Return the [x, y] coordinate for the center point of the cell that contains the specified text.  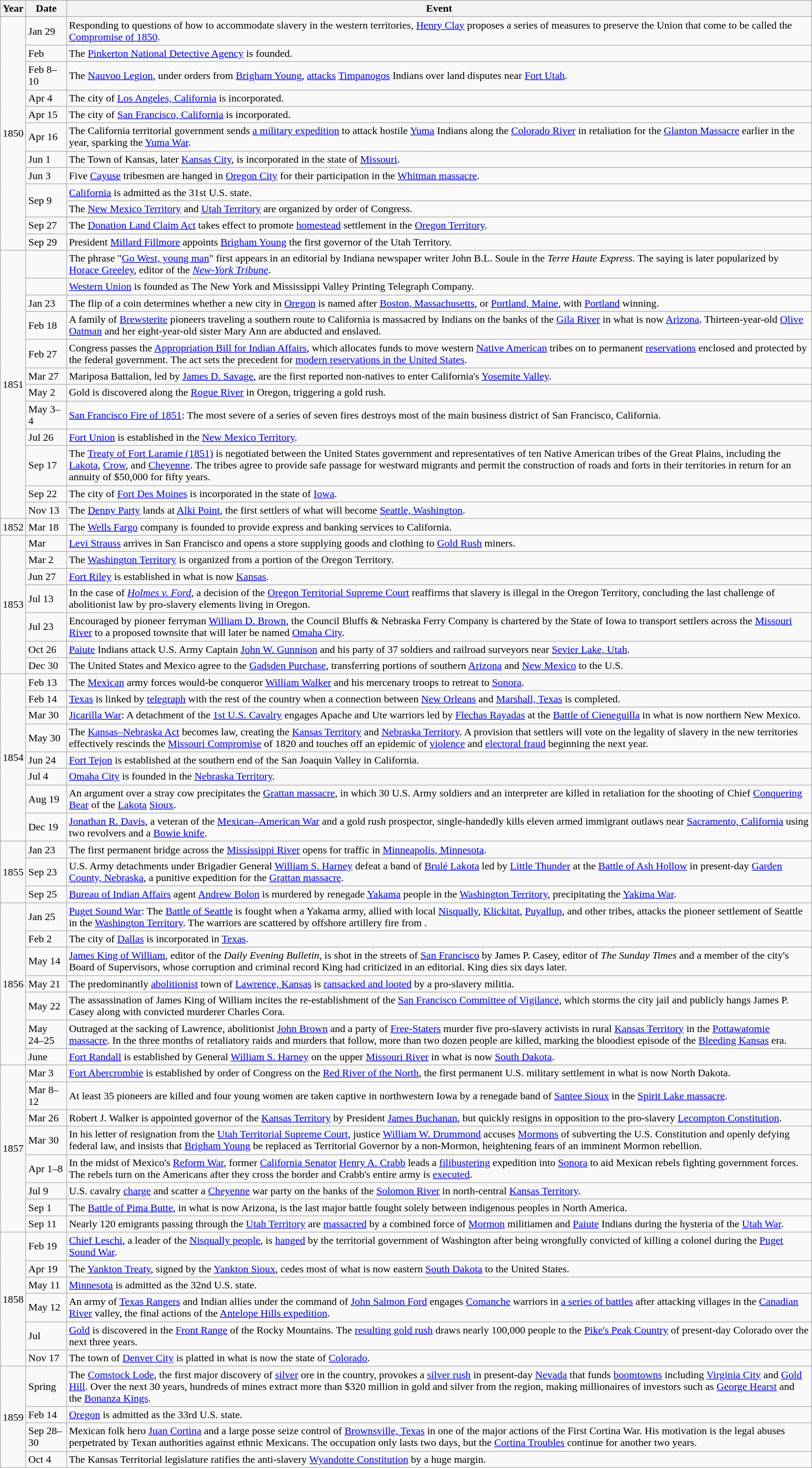
Sep 17 [46, 465]
Five Cayuse tribesmen are hanged in Oregon City for their participation in the Whitman massacre. [439, 176]
Apr 15 [46, 115]
Sep 22 [46, 494]
1856 [13, 983]
Feb 27 [46, 354]
Feb 2 [46, 939]
Fort Riley is established in what is now Kansas. [439, 577]
Jul 23 [46, 627]
May 24–25 [46, 1034]
San Francisco Fire of 1851: The most severe of a series of seven fires destroys most of the main business district of San Francisco, California. [439, 415]
Date [46, 9]
May 3–4 [46, 415]
Minnesota is admitted as the 32nd U.S. state. [439, 1285]
Texas is linked by telegraph with the rest of the country when a connection between New Orleans and Marshall, Texas is completed. [439, 699]
Jul 9 [46, 1191]
The city of San Francisco, California is incorporated. [439, 115]
1857 [13, 1149]
Apr 19 [46, 1269]
Mar 8–12 [46, 1096]
Sep 27 [46, 225]
Feb 8–10 [46, 75]
The Mexican army forces would-be conqueror William Walker and his mercenary troops to retreat to Sonora. [439, 682]
Mar 27 [46, 376]
June [46, 1057]
Dec 30 [46, 666]
U.S. cavalry charge and scatter a Cheyenne war party on the banks of the Solomon River in north-central Kansas Territory. [439, 1191]
Event [439, 9]
California is admitted as the 31st U.S. state. [439, 192]
Omaha City is founded in the Nebraska Territory. [439, 777]
Jun 1 [46, 159]
Sep 23 [46, 872]
1850 [13, 134]
Sep 25 [46, 894]
The flip of a coin determines whether a new city in Oregon is named after Boston, Massachusetts, or Portland, Maine, with Portland winning. [439, 303]
1855 [13, 872]
Sep 9 [46, 200]
Gold is discovered along the Rogue River in Oregon, triggering a gold rush. [439, 393]
1852 [13, 527]
Bureau of Indian Affairs agent Andrew Bolon is murdered by renegade Yakama people in the Washington Territory, precipitating the Yakima War. [439, 894]
Fort Union is established in the New Mexico Territory. [439, 437]
Oct 4 [46, 1459]
Feb 19 [46, 1246]
Jul [46, 1336]
Jun 27 [46, 577]
Mar 3 [46, 1073]
Fort Randall is established by General William S. Harney on the upper Missouri River in what is now South Dakota. [439, 1057]
The Town of Kansas, later Kansas City, is incorporated in the state of Missouri. [439, 159]
Nov 17 [46, 1358]
Jul 26 [46, 437]
Feb 18 [46, 325]
1858 [13, 1299]
Oregon is admitted as the 33rd U.S. state. [439, 1415]
The Kansas Territorial legislature ratifies the anti-slavery Wyandotte Constitution by a huge margin. [439, 1459]
Mar 2 [46, 560]
Paiute Indians attack U.S. Army Captain John W. Gunnison and his party of 37 soldiers and railroad surveyors near Sevier Lake, Utah. [439, 649]
President Millard Fillmore appoints Brigham Young the first governor of the Utah Territory. [439, 242]
Jun 24 [46, 760]
Fort Tejon is established at the southern end of the San Joaquin Valley in California. [439, 760]
1859 [13, 1417]
The Wells Fargo company is founded to provide express and banking services to California. [439, 527]
1854 [13, 758]
Sep 1 [46, 1207]
Feb 13 [46, 682]
The Denny Party lands at Alki Point, the first settlers of what will become Seattle, Washington. [439, 510]
Mariposa Battalion, led by James D. Savage, are the first reported non-natives to enter California's Yosemite Valley. [439, 376]
The city of Fort Des Moines is incorporated in the state of Iowa. [439, 494]
Aug 19 [46, 799]
The Battle of Pima Butte, in what is now Arizona, is the last major battle fought solely between indigenous peoples in North America. [439, 1207]
Sep 28–30 [46, 1437]
Sep 29 [46, 242]
The town of Denver City is platted in what is now the state of Colorado. [439, 1358]
May 21 [46, 984]
Mar 18 [46, 527]
May 2 [46, 393]
Apr 16 [46, 137]
Feb [46, 53]
May 11 [46, 1285]
Apr 4 [46, 98]
1851 [13, 384]
The Washington Territory is organized from a portion of the Oregon Territory. [439, 560]
The Pinkerton National Detective Agency is founded. [439, 53]
Spring [46, 1386]
May 22 [46, 1006]
May 30 [46, 737]
The New Mexico Territory and Utah Territory are organized by order of Congress. [439, 209]
May 14 [46, 961]
The first permanent bridge across the Mississippi River opens for traffic in Minneapolis, Minnesota. [439, 849]
Dec 19 [46, 827]
The city of Dallas is incorporated in Texas. [439, 939]
Jan 29 [46, 31]
The Yankton Treaty, signed by the Yankton Sioux, cedes most of what is now eastern South Dakota to the United States. [439, 1269]
The city of Los Angeles, California is incorporated. [439, 98]
The Donation Land Claim Act takes effect to promote homestead settlement in the Oregon Territory. [439, 225]
The Nauvoo Legion, under orders from Brigham Young, attacks Timpanogos Indians over land disputes near Fort Utah. [439, 75]
Apr 1–8 [46, 1169]
Mar [46, 543]
Jul 4 [46, 777]
1853 [13, 604]
Oct 26 [46, 649]
Jan 25 [46, 916]
Levi Strauss arrives in San Francisco and opens a store supplying goods and clothing to Gold Rush miners. [439, 543]
Jul 13 [46, 599]
Mar 26 [46, 1118]
Sep 11 [46, 1224]
The United States and Mexico agree to the Gadsden Purchase, transferring portions of southern Arizona and New Mexico to the U.S. [439, 666]
Jun 3 [46, 176]
May 12 [46, 1307]
Year [13, 9]
Western Union is founded as The New York and Mississippi Valley Printing Telegraph Company. [439, 287]
Nov 13 [46, 510]
The predominantly abolitionist town of Lawrence, Kansas is ransacked and looted by a pro-slavery militia. [439, 984]
